Locate the cell with the specified text and output its (X, Y) center coordinate. 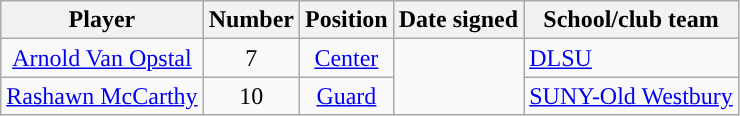
7 (251, 58)
Player (102, 20)
DLSU (632, 58)
10 (251, 96)
SUNY-Old Westbury (632, 96)
Position (347, 20)
Guard (347, 96)
School/club team (632, 20)
Center (347, 58)
Rashawn McCarthy (102, 96)
Date signed (458, 20)
Number (251, 20)
Arnold Van Opstal (102, 58)
